Detect which cell encompasses the target text, then output its (x, y) center coordinate. 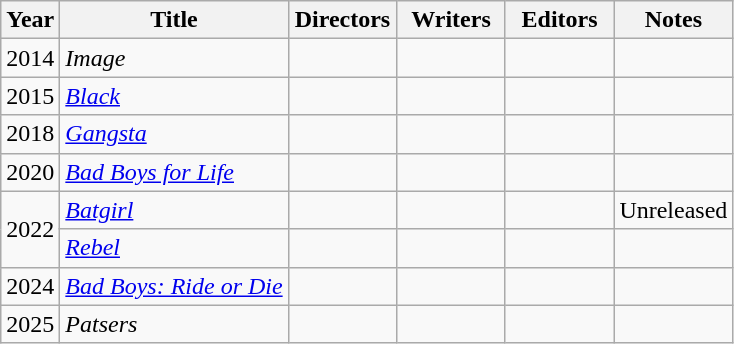
Rebel (174, 248)
Title (174, 20)
Batgirl (174, 210)
Year (30, 20)
Writers (452, 20)
2018 (30, 134)
Black (174, 96)
Directors (342, 20)
Bad Boys for Life (174, 172)
Bad Boys: Ride or Die (174, 286)
2022 (30, 229)
2024 (30, 286)
Gangsta (174, 134)
2025 (30, 324)
2015 (30, 96)
2020 (30, 172)
Patsers (174, 324)
Notes (674, 20)
Image (174, 58)
Editors (560, 20)
2014 (30, 58)
Unreleased (674, 210)
